Scan for the cell matching the given text and deliver its [x, y] coordinate at center. 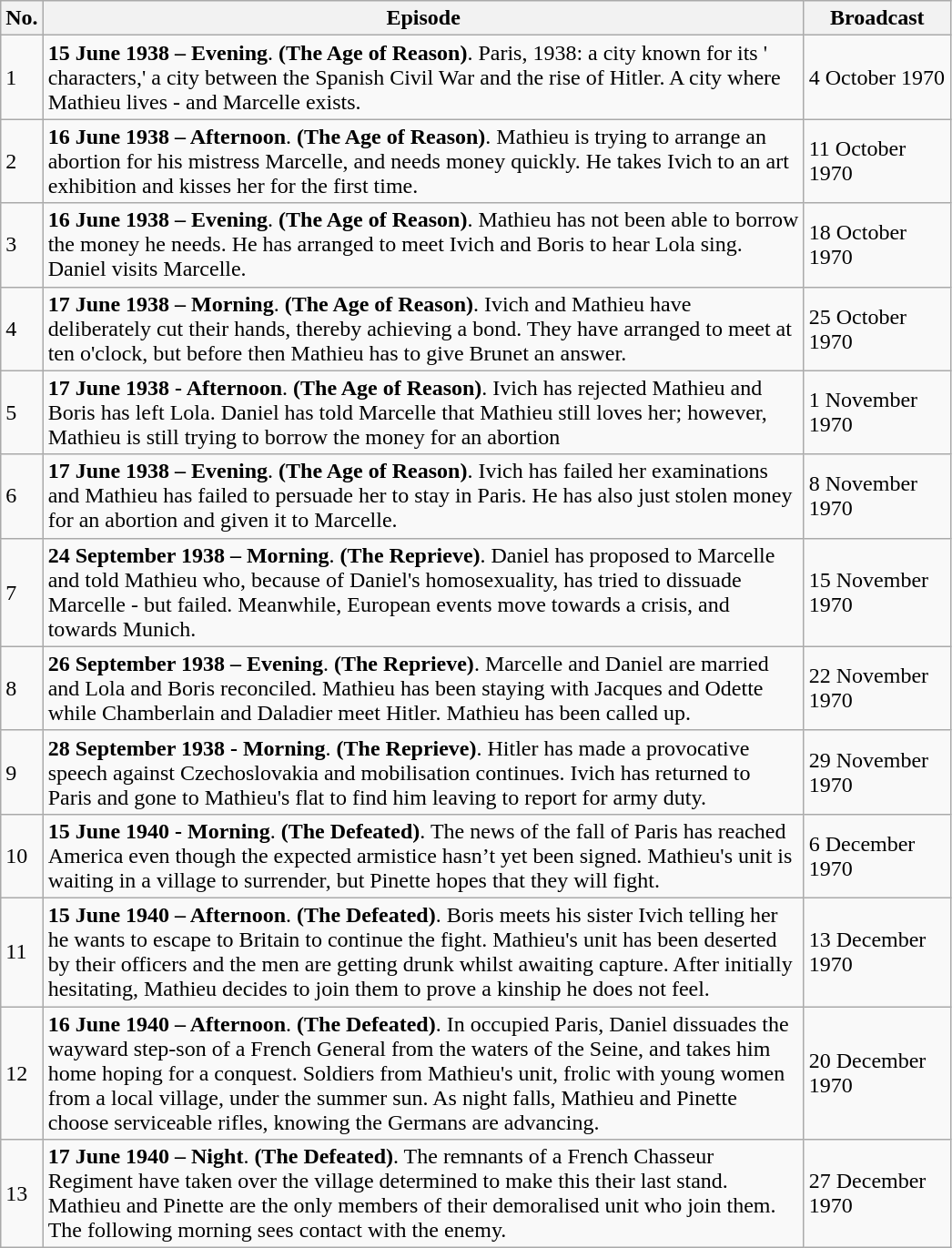
3 [22, 245]
5 [22, 412]
6 [22, 496]
4 [22, 329]
7 [22, 592]
10 [22, 856]
2 [22, 161]
11 October 1970 [877, 161]
15 November 1970 [877, 592]
12 [22, 1073]
13 December 1970 [877, 952]
1 [22, 77]
29 November 1970 [877, 772]
25 October 1970 [877, 329]
13 [22, 1194]
No. [22, 18]
8 [22, 688]
8 November 1970 [877, 496]
6 December 1970 [877, 856]
27 December 1970 [877, 1194]
9 [22, 772]
11 [22, 952]
20 December 1970 [877, 1073]
1 November 1970 [877, 412]
22 November 1970 [877, 688]
Broadcast [877, 18]
Episode [423, 18]
4 October 1970 [877, 77]
18 October 1970 [877, 245]
